Find where the given text appears and provide that cell's center as [X, Y] coordinate. 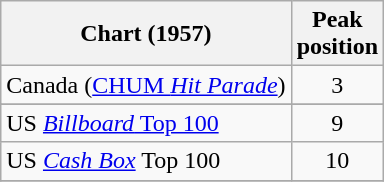
US Billboard Top 100 [146, 123]
9 [337, 123]
Peakposition [337, 34]
US Cash Box Top 100 [146, 161]
Chart (1957) [146, 34]
3 [337, 85]
Canada (CHUM Hit Parade) [146, 85]
10 [337, 161]
